Search for the cell housing the specified text and yield its (X, Y) center coordinate. 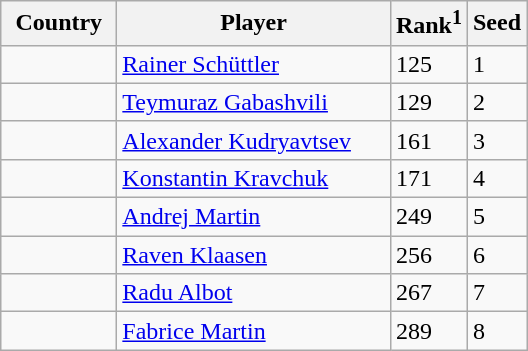
8 (496, 331)
Radu Albot (254, 293)
Konstantin Kravchuk (254, 178)
161 (428, 140)
256 (428, 255)
Country (59, 24)
129 (428, 102)
Raven Klaasen (254, 255)
Andrej Martin (254, 217)
171 (428, 178)
4 (496, 178)
Fabrice Martin (254, 331)
3 (496, 140)
1 (496, 64)
267 (428, 293)
Player (254, 24)
Rank1 (428, 24)
2 (496, 102)
Alexander Kudryavtsev (254, 140)
5 (496, 217)
Seed (496, 24)
Teymuraz Gabashvili (254, 102)
Rainer Schüttler (254, 64)
7 (496, 293)
6 (496, 255)
249 (428, 217)
289 (428, 331)
125 (428, 64)
